Find where the given text appears and provide that cell's center as (x, y) coordinate. 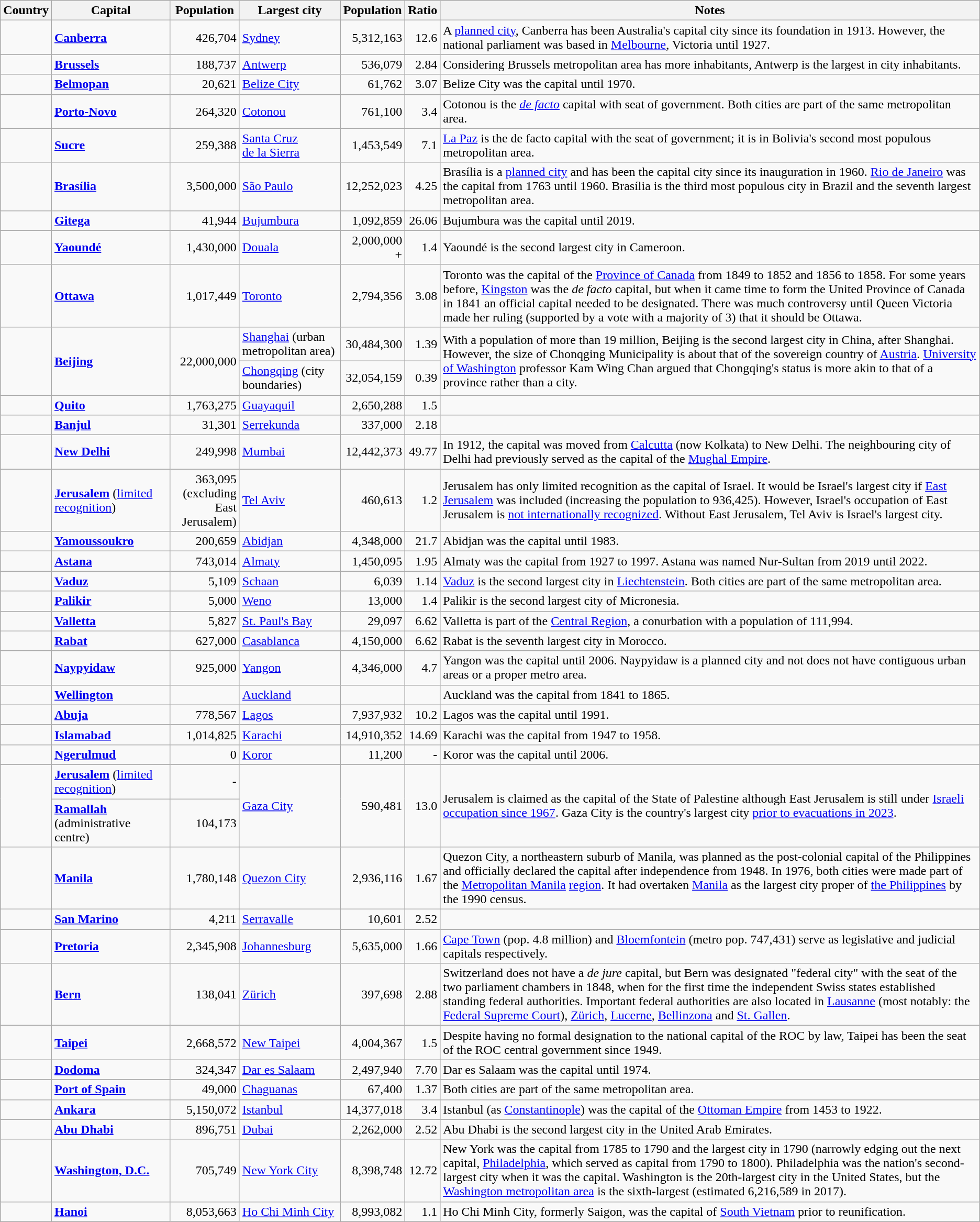
Belize City was the capital until 1970. (710, 84)
7.70 (423, 1070)
Johannesburg (289, 947)
2,497,940 (373, 1070)
Zürich (289, 995)
Notes (710, 10)
2,650,288 (373, 405)
0.39 (423, 378)
705,749 (205, 1171)
31,301 (205, 425)
Ramallah (administrative centre) (110, 823)
Rabat (110, 641)
Hanoi (110, 1212)
61,762 (373, 84)
8,398,748 (373, 1171)
743,014 (205, 561)
Naypyidaw (110, 668)
Lagos was the capital until 1991. (710, 715)
778,567 (205, 715)
Rabat is the seventh largest city in Morocco. (710, 641)
337,000 (373, 425)
264,320 (205, 111)
397,698 (373, 995)
259,388 (205, 146)
1,780,148 (205, 879)
Taipei (110, 1043)
Serrekunda (289, 425)
Sucre (110, 146)
Pretoria (110, 947)
2.88 (423, 995)
2,345,908 (205, 947)
138,041 (205, 995)
Brasília (110, 186)
8,993,082 (373, 1212)
St. Paul's Bay (289, 621)
3.08 (423, 295)
Schaan (289, 581)
0 (205, 754)
Santa Cruzde la Sierra (289, 146)
Dubai (289, 1129)
11,200 (373, 754)
627,000 (205, 641)
460,613 (373, 501)
7.1 (423, 146)
Ngerulmud (110, 754)
Chongqing (city boundaries) (289, 378)
426,704 (205, 38)
30,484,300 (373, 343)
Dodoma (110, 1070)
10.2 (423, 715)
Koror (289, 754)
Sydney (289, 38)
New Delhi (110, 452)
14,377,018 (373, 1109)
49.77 (423, 452)
Toronto (289, 295)
Palikir is the second largest city of Micronesia. (710, 601)
21.7 (423, 541)
5,000 (205, 601)
Abuja (110, 715)
1,014,825 (205, 735)
12.72 (423, 1171)
2,794,356 (373, 295)
Cotonou (289, 111)
Bujumbura (289, 220)
Cape Town (pop. 4.8 million) and Bloemfontein (metro pop. 747,431) serve as legislative and judicial capitals respectively. (710, 947)
536,079 (373, 64)
Yaoundé (110, 247)
1.66 (423, 947)
Cotonou is the de facto capital with seat of government. Both cities are part of the same metropolitan area. (710, 111)
12.6 (423, 38)
4,004,367 (373, 1043)
20,621 (205, 84)
Largest city (289, 10)
Washington, D.C. (110, 1171)
67,400 (373, 1090)
Astana (110, 561)
1,763,275 (205, 405)
Porto-Novo (110, 111)
5,312,163 (373, 38)
Abu Dhabi is the second largest city in the United Arab Emirates. (710, 1129)
Abidjan was the capital until 1983. (710, 541)
San Marino (110, 919)
Istanbul (289, 1109)
4,346,000 (373, 668)
Quito (110, 405)
1.37 (423, 1090)
1,450,095 (373, 561)
Capital (110, 10)
590,481 (373, 805)
1.2 (423, 501)
13.0 (423, 805)
Casablanca (289, 641)
Considering Brussels metropolitan area has more inhabitants, Antwerp is the largest in city inhabitants. (710, 64)
5,109 (205, 581)
Karachi was the capital from 1947 to 1958. (710, 735)
Ho Chi Minh City (289, 1212)
4.25 (423, 186)
925,000 (205, 668)
Gaza City (289, 805)
3.07 (423, 84)
1,017,449 (205, 295)
1.1 (423, 1212)
2.84 (423, 64)
4,150,000 (373, 641)
Mumbai (289, 452)
New Taipei (289, 1043)
Quezon City (289, 879)
Lagos (289, 715)
Yangon was the capital until 2006. Naypyidaw is a planned city and not does not have contiguous urban areas or a proper metro area. (710, 668)
Shanghai (urban metropolitan area) (289, 343)
14.69 (423, 735)
2,936,116 (373, 879)
São Paulo (289, 186)
896,751 (205, 1129)
1.67 (423, 879)
1.14 (423, 581)
Belize City (289, 84)
Abu Dhabi (110, 1129)
Karachi (289, 735)
Belmopan (110, 84)
Antwerp (289, 64)
2,262,000 (373, 1129)
Vaduz (110, 581)
4,211 (205, 919)
Koror was the capital until 2006. (710, 754)
Vaduz is the second largest city in Liechtenstein. Both cities are part of the same metropolitan area. (710, 581)
22,000,000 (205, 361)
14,910,352 (373, 735)
5,150,072 (205, 1109)
Almaty was the capital from 1927 to 1997. Astana was named Nur-Sultan from 2019 until 2022. (710, 561)
41,944 (205, 220)
Ankara (110, 1109)
49,000 (205, 1090)
200,659 (205, 541)
324,347 (205, 1070)
10,601 (373, 919)
Brussels (110, 64)
Manila (110, 879)
Both cities are part of the same metropolitan area. (710, 1090)
6,039 (373, 581)
Auckland was the capital from 1841 to 1865. (710, 695)
Yamoussoukro (110, 541)
Abidjan (289, 541)
3,500,000 (205, 186)
Banjul (110, 425)
363,095(excludingEast Jerusalem) (205, 501)
Beijing (110, 361)
Port of Spain (110, 1090)
4.7 (423, 668)
Palikir (110, 601)
1,092,859 (373, 220)
Country (26, 10)
Despite having no formal designation to the national capital of the ROC by law, Taipei has been the seat of the ROC central government since 1949. (710, 1043)
Bern (110, 995)
7,937,932 (373, 715)
La Paz is the de facto capital with the seat of government; it is in Bolivia's second most populous metropolitan area. (710, 146)
Guayaquil (289, 405)
26.06 (423, 220)
Tel Aviv (289, 501)
Yaoundé is the second largest city in Cameroon. (710, 247)
Valletta is part of the Central Region, a conurbation with a population of 111,994. (710, 621)
104,173 (205, 823)
1,430,000 (205, 247)
13,000 (373, 601)
4,348,000 (373, 541)
Serravalle (289, 919)
32,054,159 (373, 378)
Douala (289, 247)
Chaguanas (289, 1090)
Yangon (289, 668)
Auckland (289, 695)
Valletta (110, 621)
Wellington (110, 695)
Istanbul (as Constantinople) was the capital of the Ottoman Empire from 1453 to 1922. (710, 1109)
2.18 (423, 425)
1,453,549 (373, 146)
249,998 (205, 452)
Bujumbura was the capital until 2019. (710, 220)
Ratio (423, 10)
8,053,663 (205, 1212)
2,000,000 + (373, 247)
1.39 (423, 343)
5,827 (205, 621)
Almaty (289, 561)
761,100 (373, 111)
Canberra (110, 38)
New York City (289, 1171)
12,442,373 (373, 452)
5,635,000 (373, 947)
2,668,572 (205, 1043)
Dar es Salaam (289, 1070)
Ho Chi Minh City, formerly Saigon, was the capital of South Vietnam prior to reunification. (710, 1212)
Gitega (110, 220)
29,097 (373, 621)
188,737 (205, 64)
Ottawa (110, 295)
12,252,023 (373, 186)
Dar es Salaam was the capital until 1974. (710, 1070)
Weno (289, 601)
1.95 (423, 561)
Islamabad (110, 735)
